Detect which cell encompasses the target text, then output its [X, Y] center coordinate. 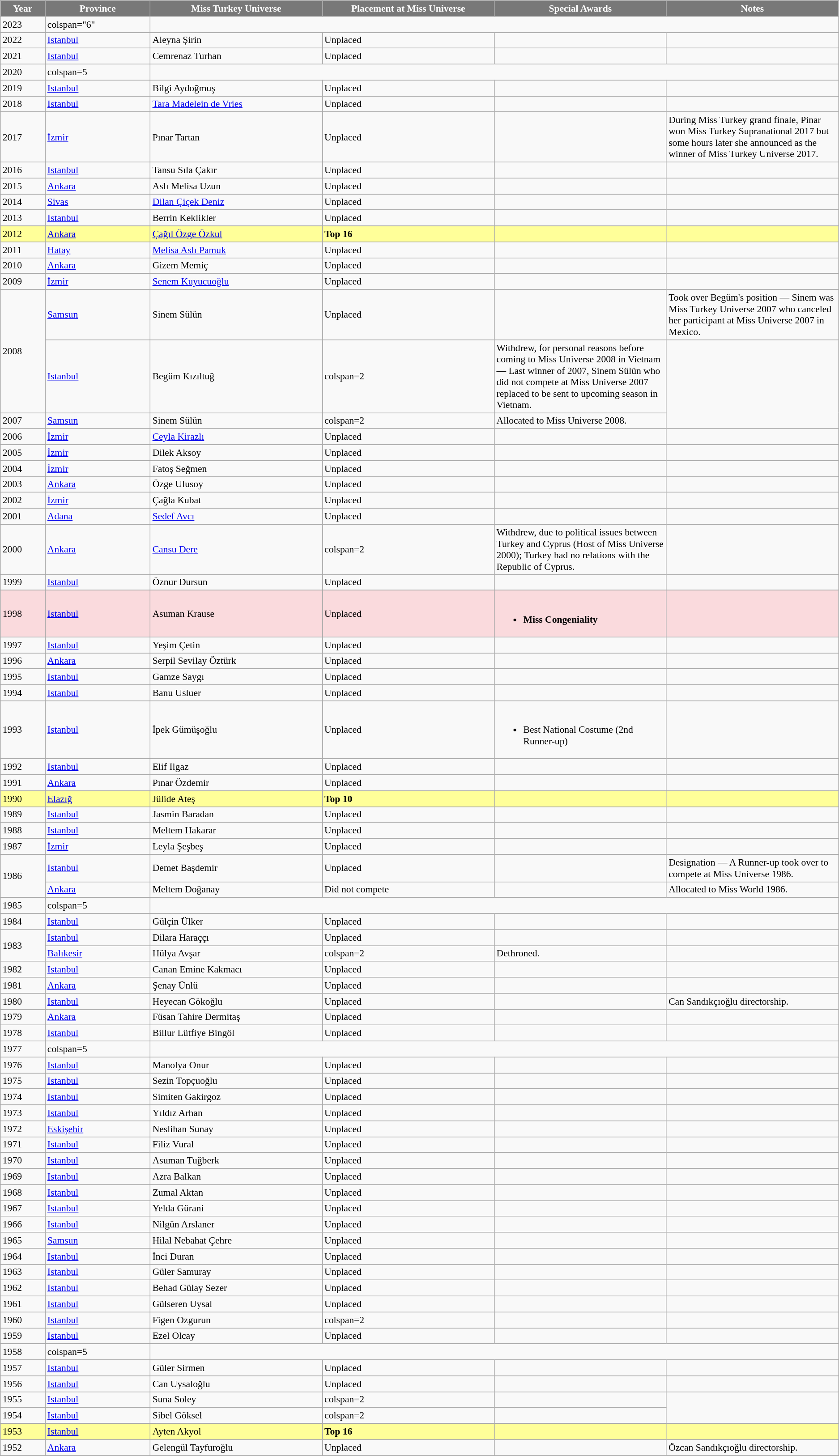
1993 [23, 730]
2012 [23, 234]
1997 [23, 645]
Sedef Avcı [236, 517]
2021 [23, 56]
1992 [23, 767]
2005 [23, 453]
Province [98, 8]
1952 [23, 1448]
Cemrenaz Turhan [236, 56]
1988 [23, 831]
Asuman Tuğberk [236, 1161]
2019 [23, 88]
1990 [23, 799]
Did not compete [408, 890]
Year [23, 8]
Notes [753, 8]
1953 [23, 1432]
Leyla Şeşbeş [236, 847]
Çağıl Özge Özkul [236, 234]
Best National Costume (2nd Runner-up) [580, 730]
Gizem Memiç [236, 266]
1987 [23, 847]
Gülseren Uysal [236, 1304]
Jülide Ateş [236, 799]
Pınar Tartan [236, 137]
Meltem Doğanay [236, 890]
Hatay [98, 250]
Begüm Kızıltuğ [236, 377]
Hilal Nebahat Çehre [236, 1240]
Gamze Saygı [236, 677]
Jasmin Baradan [236, 815]
Senem Kuyucuoğlu [236, 282]
1962 [23, 1288]
1961 [23, 1304]
Heyecan Gökoğlu [236, 1002]
Ceyla Kirazlı [236, 437]
Özcan Sandıkçıoğlu directorship. [753, 1448]
1995 [23, 677]
1980 [23, 1002]
Aslı Melisa Uzun [236, 186]
1960 [23, 1320]
Güler Sirmen [236, 1368]
Gülçin Ülker [236, 922]
Zumal Aktan [236, 1193]
1983 [23, 946]
2002 [23, 501]
Sivas [98, 202]
Nilgün Arslaner [236, 1225]
2003 [23, 484]
1986 [23, 876]
1956 [23, 1384]
Suna Soley [236, 1400]
Dilara Haraççı [236, 938]
1996 [23, 661]
Serpil Sevilay Öztürk [236, 661]
Behad Gülay Sezer [236, 1288]
2016 [23, 170]
Neslihan Sunay [236, 1129]
1985 [23, 906]
1954 [23, 1416]
2001 [23, 517]
Allocated to Miss Universe 2008. [580, 421]
Simiten Gakirgoz [236, 1097]
Balıkesir [98, 954]
Füsan Tahire Dermitaş [236, 1017]
Dilan Çiçek Deniz [236, 202]
Figen Ozgurun [236, 1320]
Miss Congeniality [580, 614]
Gelengül Tayfuroğlu [236, 1448]
1957 [23, 1368]
Elif Ilgaz [236, 767]
Dilek Aksoy [236, 453]
Hülya Avşar [236, 954]
2014 [23, 202]
İpek Gümüşoğlu [236, 730]
Ayten Akyol [236, 1432]
Tara Madelein de Vries [236, 104]
Special Awards [580, 8]
Azra Balkan [236, 1177]
Yeşim Çetin [236, 645]
Ezel Olcay [236, 1336]
Elazığ [98, 799]
2018 [23, 104]
1969 [23, 1177]
Fatoş Seğmen [236, 469]
Canan Emine Kakmacı [236, 970]
2000 [23, 549]
1964 [23, 1256]
2023 [23, 25]
1982 [23, 970]
Sibel Göksel [236, 1416]
Berrin Keklikler [236, 218]
Şenay Ünlü [236, 985]
Pınar Özdemir [236, 783]
1974 [23, 1097]
1994 [23, 693]
Meltem Hakarar [236, 831]
2009 [23, 282]
1981 [23, 985]
2017 [23, 137]
Adana [98, 517]
Designation — A Runner-up took over to compete at Miss Universe 1986. [753, 868]
Özge Ulusoy [236, 484]
2007 [23, 421]
Billur Lütfiye Bingöl [236, 1033]
1973 [23, 1113]
1991 [23, 783]
1984 [23, 922]
2010 [23, 266]
Sezin Topçuoğlu [236, 1081]
2006 [23, 437]
2022 [23, 40]
Miss Turkey Universe [236, 8]
Withdrew, due to political issues between Turkey and Cyprus (Host of Miss Universe 2000); Turkey had no relations with the Republic of Cyprus. [580, 549]
Can Sandıkçıoğlu directorship. [753, 1002]
1977 [23, 1049]
1959 [23, 1336]
1979 [23, 1017]
1998 [23, 614]
1965 [23, 1240]
1968 [23, 1193]
2015 [23, 186]
1967 [23, 1209]
2008 [23, 352]
1972 [23, 1129]
1978 [23, 1033]
1999 [23, 582]
Güler Samuray [236, 1272]
Tansu Sıla Çakır [236, 170]
Took over Begüm's position — Sinem was Miss Turkey Universe 2007 who canceled her participant at Miss Universe 2007 in Mexico. [753, 315]
1958 [23, 1352]
1989 [23, 815]
Demet Başdemir [236, 868]
1963 [23, 1272]
2004 [23, 469]
Eskişehir [98, 1129]
İnci Duran [236, 1256]
2013 [23, 218]
Cansu Dere [236, 549]
Banu Usluer [236, 693]
2011 [23, 250]
1975 [23, 1081]
Melisa Aslı Pamuk [236, 250]
Aleyna Şirin [236, 40]
Placement at Miss Universe [408, 8]
Yelda Gürani [236, 1209]
1971 [23, 1145]
colspan="6" [98, 25]
Manolya Onur [236, 1065]
Allocated to Miss World 1986. [753, 890]
Asuman Krause [236, 614]
Filiz Vural [236, 1145]
1966 [23, 1225]
1955 [23, 1400]
Çağla Kubat [236, 501]
Bilgi Aydoğmuş [236, 88]
2020 [23, 72]
Dethroned. [580, 954]
Can Uysaloğlu [236, 1384]
Top 10 [408, 799]
1976 [23, 1065]
1970 [23, 1161]
Yıldız Arhan [236, 1113]
Öznur Dursun [236, 582]
